From the cell containing the given text, extract its center point as [x, y] coordinate. 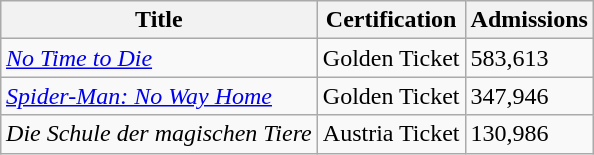
130,986 [529, 134]
Spider-Man: No Way Home [160, 96]
Certification [391, 20]
Title [160, 20]
Die Schule der magischen Tiere [160, 134]
Admissions [529, 20]
583,613 [529, 58]
347,946 [529, 96]
No Time to Die [160, 58]
Austria Ticket [391, 134]
